Detect which cell encompasses the target text, then output its [X, Y] center coordinate. 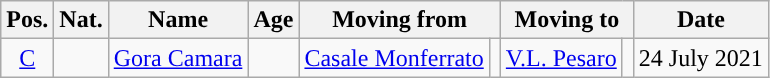
Name [178, 20]
C [28, 58]
Casale Monferrato [394, 58]
Gora Camara [178, 58]
Moving from [400, 20]
Nat. [81, 20]
Date [700, 20]
24 July 2021 [700, 58]
Age [274, 20]
Pos. [28, 20]
Moving to [566, 20]
V.L. Pesaro [561, 58]
